Find where the given text appears and provide that cell's center as [x, y] coordinate. 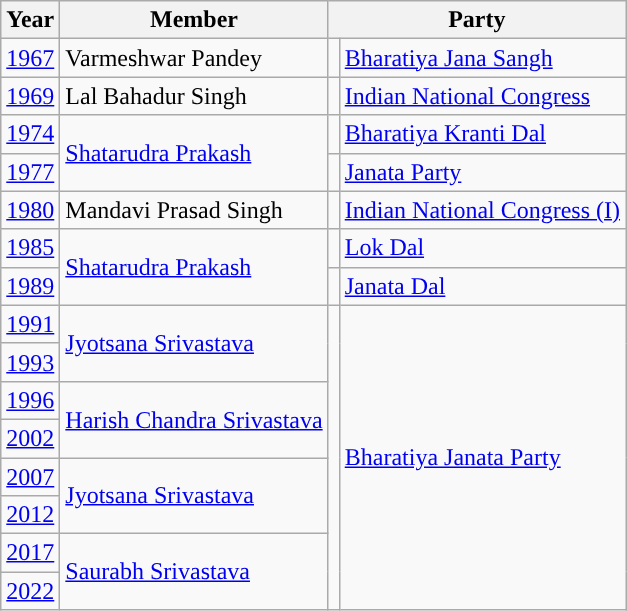
Lok Dal [482, 248]
Harish Chandra Srivastava [194, 419]
1967 [30, 58]
2012 [30, 515]
Party [476, 20]
Saurabh Srivastava [194, 572]
Lal Bahadur Singh [194, 96]
1980 [30, 210]
Janata Party [482, 172]
Bharatiya Jana Sangh [482, 58]
1977 [30, 172]
Varmeshwar Pandey [194, 58]
Year [30, 20]
Mandavi Prasad Singh [194, 210]
1996 [30, 400]
2007 [30, 477]
1991 [30, 324]
1989 [30, 286]
Bharatiya Kranti Dal [482, 134]
1985 [30, 248]
Indian National Congress (I) [482, 210]
Bharatiya Janata Party [482, 457]
Indian National Congress [482, 96]
1969 [30, 96]
2017 [30, 553]
2002 [30, 438]
1974 [30, 134]
Member [194, 20]
2022 [30, 591]
Janata Dal [482, 286]
1993 [30, 362]
